Return (X, Y) of the center of cell containing provided text 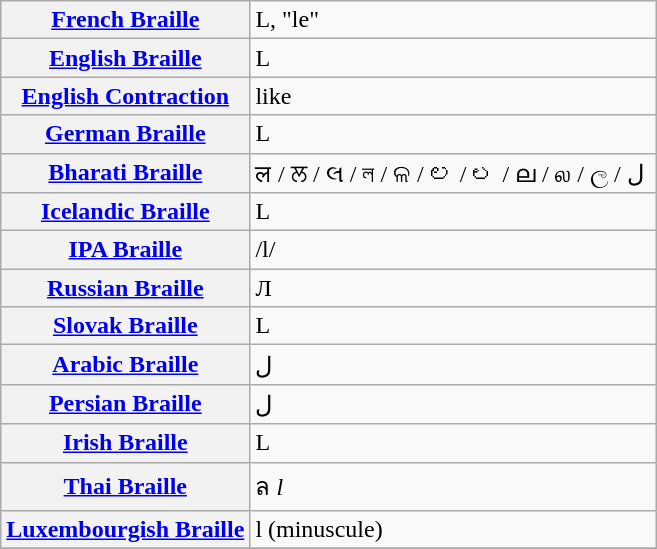
ล l (453, 486)
Russian Braille (126, 288)
Thai Braille (126, 486)
L, "le" (453, 20)
Irish Braille (126, 443)
English Contraction (126, 96)
Л (453, 288)
IPA Braille (126, 250)
Slovak Braille (126, 326)
Luxembourgish Braille (126, 530)
ल / ਲ / લ / ল / ଳ / ల / ಲ / ല / ல / ල / ل ‎ (453, 173)
French Braille (126, 20)
Icelandic Braille (126, 212)
like (453, 96)
Persian Braille (126, 404)
l (minuscule) (453, 530)
Arabic Braille (126, 365)
German Braille (126, 134)
English Braille (126, 58)
Bharati Braille (126, 173)
/l/ (453, 250)
